Return the [X, Y] coordinate for the center point of the cell that contains the specified text.  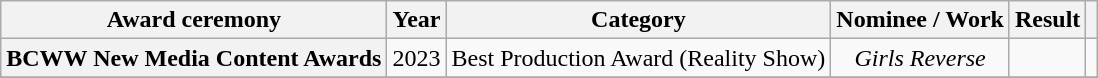
Award ceremony [194, 20]
Best Production Award (Reality Show) [638, 58]
2023 [416, 58]
Category [638, 20]
Year [416, 20]
Girls Reverse [920, 58]
Nominee / Work [920, 20]
Result [1047, 20]
BCWW New Media Content Awards [194, 58]
